Identify which cell holds the provided text, then report its (X, Y) central coordinate. 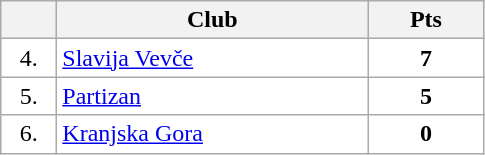
4. (29, 58)
Club (212, 20)
Slavija Vevče (212, 58)
5. (29, 96)
5 (426, 96)
6. (29, 134)
Pts (426, 20)
0 (426, 134)
Kranjska Gora (212, 134)
7 (426, 58)
Partizan (212, 96)
